Output the (x, y) coordinate of the center of the cell containing the given text.  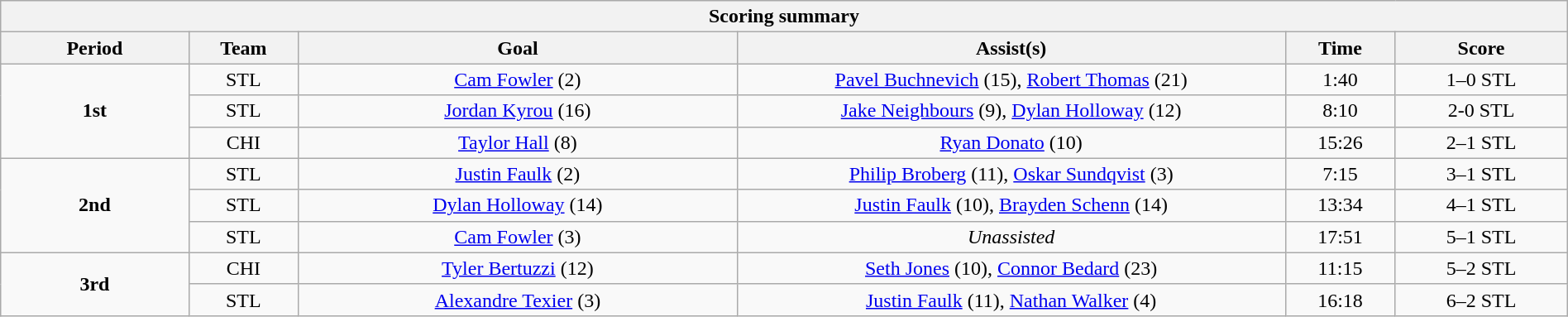
2–1 STL (1481, 142)
Jordan Kyrou (16) (518, 111)
15:26 (1340, 142)
Goal (518, 48)
Cam Fowler (3) (518, 237)
13:34 (1340, 205)
17:51 (1340, 237)
Alexandre Texier (3) (518, 300)
Pavel Buchnevich (15), Robert Thomas (21) (1011, 79)
2-0 STL (1481, 111)
1–0 STL (1481, 79)
1st (94, 111)
5–2 STL (1481, 268)
Ryan Donato (10) (1011, 142)
Assist(s) (1011, 48)
Dylan Holloway (14) (518, 205)
Unassisted (1011, 237)
4–1 STL (1481, 205)
Philip Broberg (11), Oskar Sundqvist (3) (1011, 174)
1:40 (1340, 79)
Scoring summary (784, 17)
Taylor Hall (8) (518, 142)
6–2 STL (1481, 300)
Team (243, 48)
7:15 (1340, 174)
Justin Faulk (11), Nathan Walker (4) (1011, 300)
5–1 STL (1481, 237)
Time (1340, 48)
3rd (94, 284)
3–1 STL (1481, 174)
16:18 (1340, 300)
Tyler Bertuzzi (12) (518, 268)
Period (94, 48)
Seth Jones (10), Connor Bedard (23) (1011, 268)
2nd (94, 205)
Justin Faulk (10), Brayden Schenn (14) (1011, 205)
Score (1481, 48)
Justin Faulk (2) (518, 174)
Cam Fowler (2) (518, 79)
8:10 (1340, 111)
11:15 (1340, 268)
Jake Neighbours (9), Dylan Holloway (12) (1011, 111)
